Identify which cell holds the provided text, then report its (x, y) central coordinate. 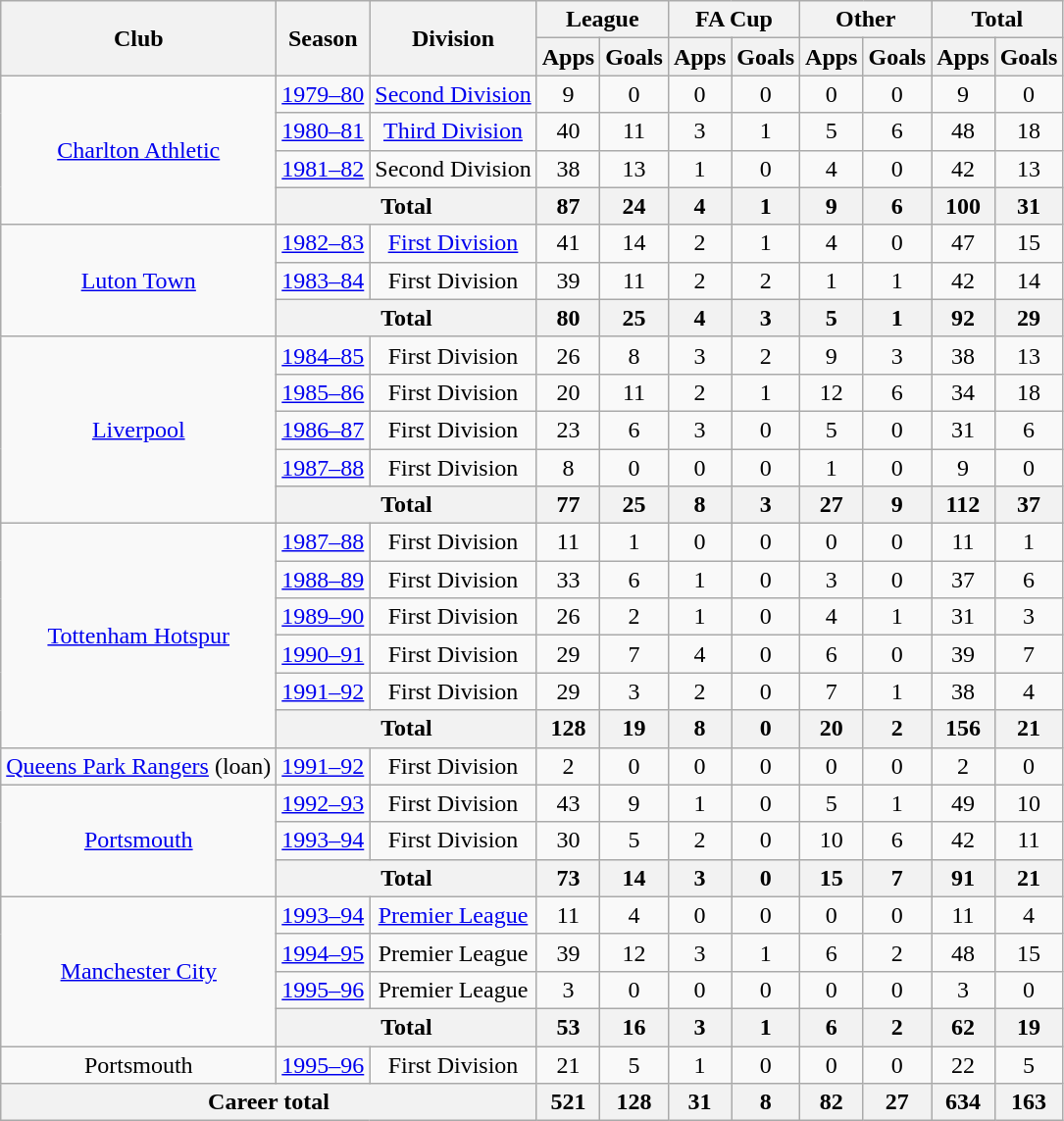
1994–95 (324, 952)
Tottenham Hotspur (139, 636)
49 (963, 803)
1979–80 (324, 94)
92 (963, 318)
1990–91 (324, 654)
1992–93 (324, 803)
53 (568, 1027)
FA Cup (734, 20)
33 (568, 580)
30 (568, 841)
1983–84 (324, 280)
League (602, 20)
47 (963, 243)
112 (963, 505)
521 (568, 1102)
Club (139, 38)
34 (963, 392)
156 (963, 729)
Season (324, 38)
1985–86 (324, 392)
73 (568, 878)
163 (1029, 1102)
Third Division (453, 131)
77 (568, 505)
1984–85 (324, 355)
1986–87 (324, 430)
1988–89 (324, 580)
80 (568, 318)
1989–90 (324, 617)
22 (963, 1064)
24 (634, 206)
1981–82 (324, 169)
100 (963, 206)
Manchester City (139, 971)
82 (832, 1102)
Career total (269, 1102)
Luton Town (139, 280)
87 (568, 206)
Other (866, 20)
1980–81 (324, 131)
Charlton Athletic (139, 150)
Queens Park Rangers (loan) (139, 766)
1982–83 (324, 243)
41 (568, 243)
Division (453, 38)
634 (963, 1102)
62 (963, 1027)
Liverpool (139, 430)
23 (568, 430)
91 (963, 878)
43 (568, 803)
16 (634, 1027)
40 (568, 131)
